Extract the [x, y] coordinate from the center of the cell holding the provided text.  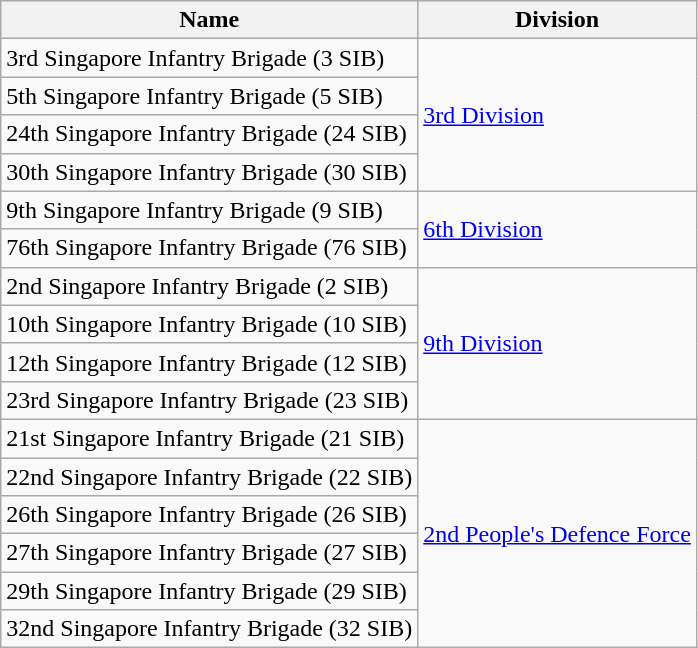
2nd Singapore Infantry Brigade (2 SIB) [210, 286]
5th Singapore Infantry Brigade (5 SIB) [210, 96]
Division [558, 20]
3rd Singapore Infantry Brigade (3 SIB) [210, 58]
23rd Singapore Infantry Brigade (23 SIB) [210, 400]
27th Singapore Infantry Brigade (27 SIB) [210, 553]
10th Singapore Infantry Brigade (10 SIB) [210, 324]
21st Singapore Infantry Brigade (21 SIB) [210, 438]
29th Singapore Infantry Brigade (29 SIB) [210, 591]
76th Singapore Infantry Brigade (76 SIB) [210, 248]
32nd Singapore Infantry Brigade (32 SIB) [210, 629]
3rd Division [558, 115]
6th Division [558, 229]
2nd People's Defence Force [558, 533]
9th Singapore Infantry Brigade (9 SIB) [210, 210]
30th Singapore Infantry Brigade (30 SIB) [210, 172]
22nd Singapore Infantry Brigade (22 SIB) [210, 477]
26th Singapore Infantry Brigade (26 SIB) [210, 515]
Name [210, 20]
9th Division [558, 343]
12th Singapore Infantry Brigade (12 SIB) [210, 362]
24th Singapore Infantry Brigade (24 SIB) [210, 134]
